Output the (x, y) coordinate of the center of the cell containing the given text.  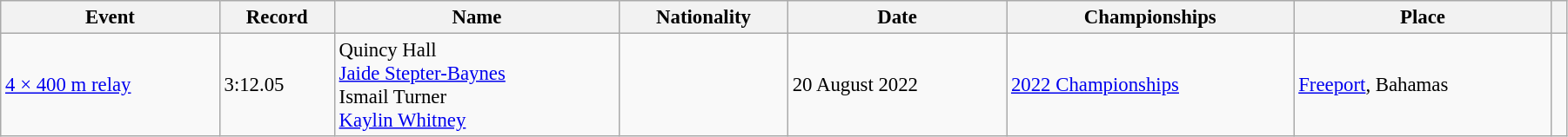
20 August 2022 (896, 85)
Quincy HallJaide Stepter-BaynesIsmail TurnerKaylin Whitney (477, 85)
4 × 400 m relay (110, 85)
Event (110, 17)
Date (896, 17)
Place (1423, 17)
Name (477, 17)
Nationality (704, 17)
Championships (1150, 17)
3:12.05 (277, 85)
Freeport, Bahamas (1423, 85)
Record (277, 17)
2022 Championships (1150, 85)
